Return [X, Y] of the center of cell containing provided text 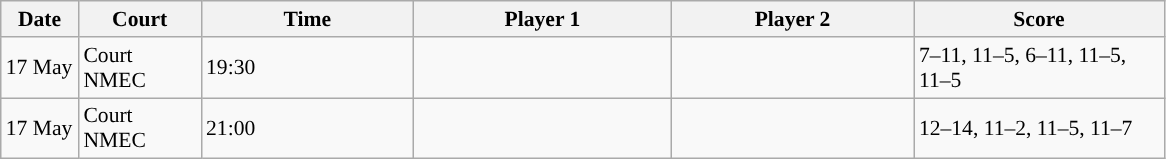
Date [40, 19]
Score [1039, 19]
Player 1 [543, 19]
7–11, 11–5, 6–11, 11–5, 11–5 [1039, 68]
19:30 [308, 68]
12–14, 11–2, 11–5, 11–7 [1039, 128]
Player 2 [792, 19]
Court [140, 19]
Time [308, 19]
21:00 [308, 128]
